Identify which cell holds the provided text, then report its [X, Y] central coordinate. 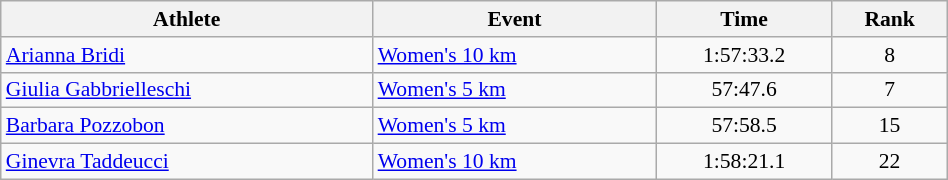
1:57:33.2 [744, 55]
Arianna Bridi [187, 55]
57:47.6 [744, 90]
Barbara Pozzobon [187, 126]
22 [890, 162]
15 [890, 126]
8 [890, 55]
Athlete [187, 19]
7 [890, 90]
Time [744, 19]
Event [515, 19]
1:58:21.1 [744, 162]
Rank [890, 19]
Ginevra Taddeucci [187, 162]
57:58.5 [744, 126]
Giulia Gabbrielleschi [187, 90]
